Detect which cell encompasses the target text, then output its (x, y) center coordinate. 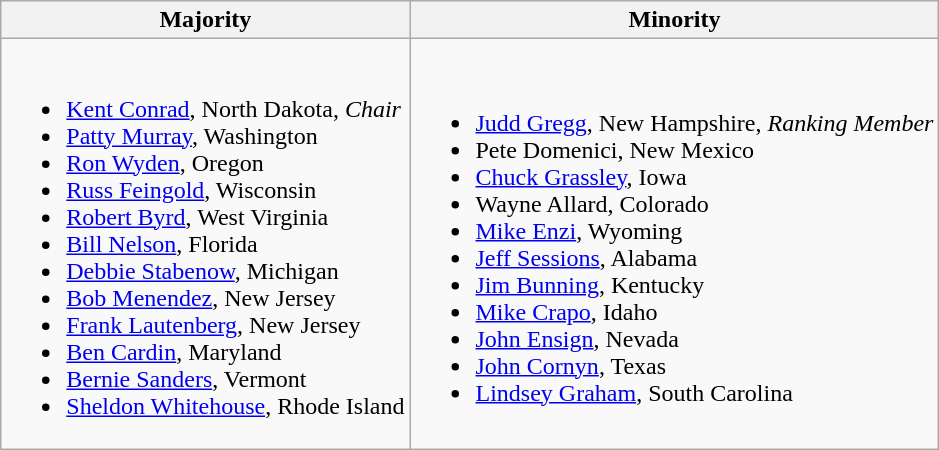
Majority (206, 20)
Minority (674, 20)
